Output the (X, Y) coordinate of the center of the cell containing the given text.  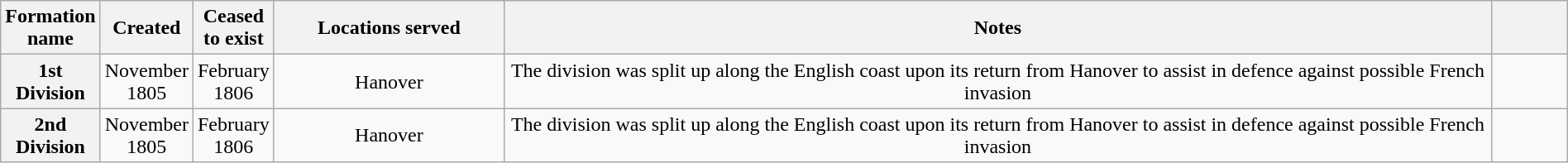
Locations served (389, 28)
2nd Division (50, 136)
1st Division (50, 81)
Formation name (50, 28)
Ceased to exist (233, 28)
Created (146, 28)
Notes (998, 28)
